Return the [X, Y] coordinate for the center point of the cell that contains the specified text.  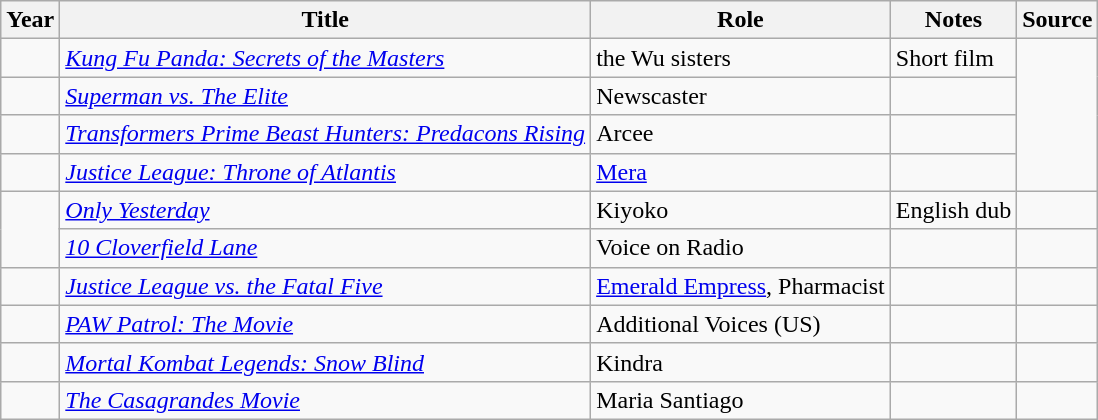
Mera [741, 172]
Role [741, 20]
the Wu sisters [741, 58]
Emerald Empress, Pharmacist [741, 286]
The Casagrandes Movie [326, 400]
Additional Voices (US) [741, 324]
Title [326, 20]
Only Yesterday [326, 210]
Arcee [741, 134]
Kung Fu Panda: Secrets of the Masters [326, 58]
Newscaster [741, 96]
PAW Patrol: The Movie [326, 324]
Kiyoko [741, 210]
Justice League vs. the Fatal Five [326, 286]
Voice on Radio [741, 248]
10 Cloverfield Lane [326, 248]
English dub [953, 210]
Year [30, 20]
Mortal Kombat Legends: Snow Blind [326, 362]
Short film [953, 58]
Superman vs. The Elite [326, 96]
Maria Santiago [741, 400]
Notes [953, 20]
Source [1058, 20]
Kindra [741, 362]
Transformers Prime Beast Hunters: Predacons Rising [326, 134]
Justice League: Throne of Atlantis [326, 172]
